Identify which cell holds the provided text, then report its [X, Y] central coordinate. 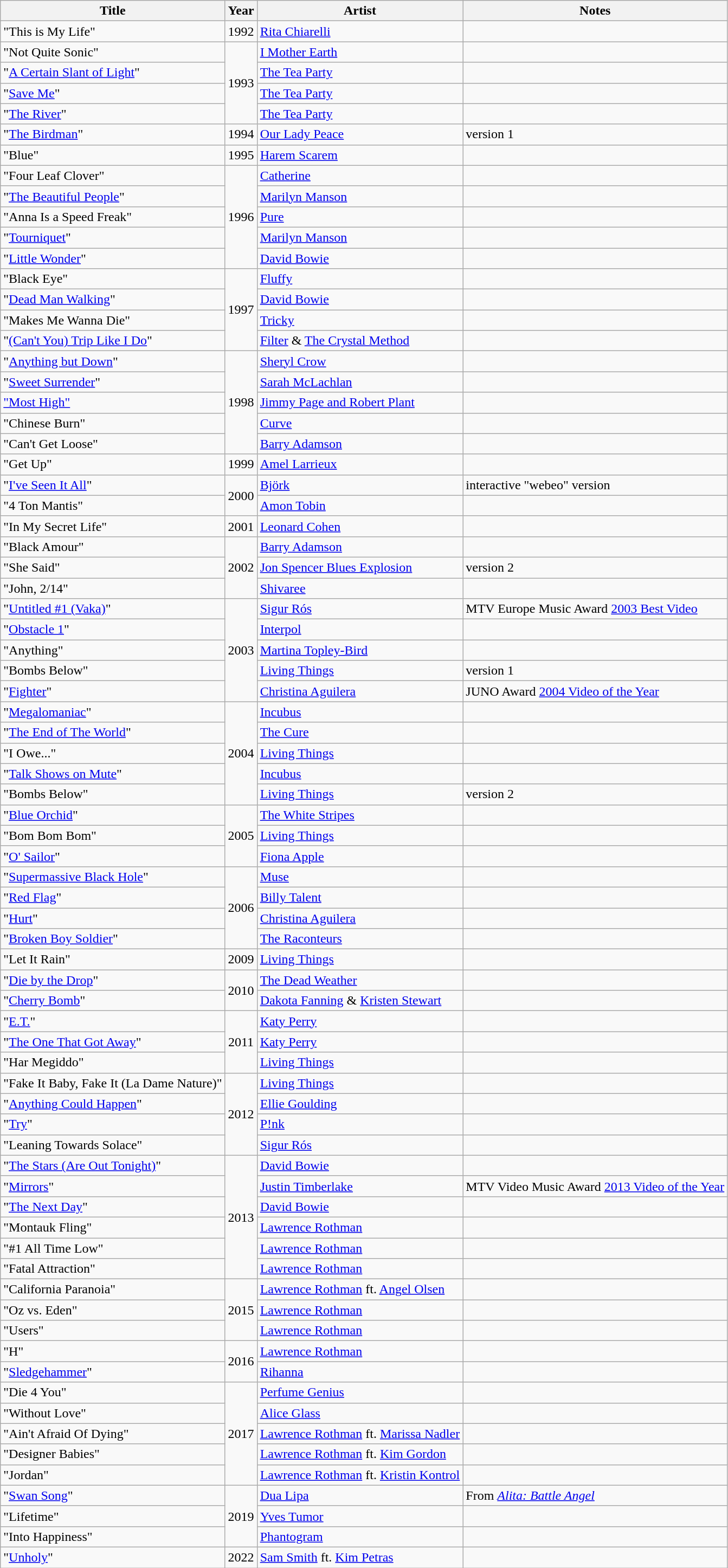
"Sledgehammer" [113, 1372]
MTV Video Music Award 2013 Video of the Year [595, 1186]
"Fake It Baby, Fake It (La Dame Nature)" [113, 1083]
Notes [595, 11]
Rihanna [360, 1372]
The Raconteurs [360, 939]
Sheryl Crow [360, 361]
2017 [241, 1434]
"Die by the Drop" [113, 980]
"Anything" [113, 650]
"Most High" [113, 403]
The Dead Weather [360, 980]
"Broken Boy Soldier" [113, 939]
"Can't Get Loose" [113, 444]
2003 [241, 650]
"Leaning Towards Solace" [113, 1145]
Dakota Fanning & Kristen Stewart [360, 1001]
Harem Scarem [360, 155]
Jon Spencer Blues Explosion [360, 567]
1995 [241, 155]
"John, 2/14" [113, 588]
Artist [360, 11]
"Designer Babies" [113, 1454]
Alice Glass [360, 1413]
Lawrence Rothman ft. Marissa Nadler [360, 1434]
MTV Europe Music Award 2003 Best Video [595, 609]
2012 [241, 1114]
I Mother Earth [360, 52]
Yves Tumor [360, 1516]
"Har Megiddo" [113, 1062]
Title [113, 11]
Leonard Cohen [360, 526]
"E.T." [113, 1021]
"H" [113, 1351]
"Users" [113, 1331]
Amel Larrieux [360, 464]
"I've Seen It All" [113, 485]
Catherine [360, 176]
"Black Amour" [113, 547]
"Chinese Burn" [113, 423]
"Jordan" [113, 1475]
2004 [241, 753]
Martina Topley-Bird [360, 650]
Muse [360, 877]
2019 [241, 1516]
interactive "webeo" version [595, 485]
Filter & The Crystal Method [360, 341]
"Megalomaniac" [113, 712]
Our Lady Peace [360, 134]
1997 [241, 310]
2002 [241, 567]
"Montauk Fling" [113, 1227]
"#1 All Time Low" [113, 1248]
"Into Happiness" [113, 1537]
Tricky [360, 320]
"Fighter" [113, 691]
"Bom Bom Bom" [113, 835]
2005 [241, 835]
"Mirrors" [113, 1186]
Jimmy Page and Robert Plant [360, 403]
"Without Love" [113, 1413]
Amon Tobin [360, 506]
"Blue Orchid" [113, 815]
"The Stars (Are Out Tonight)" [113, 1165]
"Obstacle 1" [113, 630]
1994 [241, 134]
Shivaree [360, 588]
2010 [241, 990]
"Hurt" [113, 918]
1998 [241, 403]
"Anything but Down" [113, 361]
"The One That Got Away" [113, 1042]
Year [241, 11]
"Tourniquet" [113, 237]
"In My Secret Life" [113, 526]
"4 Ton Mantis" [113, 506]
Lawrence Rothman ft. Angel Olsen [360, 1290]
Fluffy [360, 279]
"The Next Day" [113, 1207]
1999 [241, 464]
Curve [360, 423]
Rita Chiarelli [360, 31]
Pure [360, 217]
"Dead Man Walking" [113, 300]
Perfume Genius [360, 1392]
"Fatal Attraction" [113, 1269]
"Die 4 You" [113, 1392]
"Get Up" [113, 464]
2000 [241, 495]
Interpol [360, 630]
"The Birdman" [113, 134]
"(Can't You) Trip Like I Do" [113, 341]
2013 [241, 1217]
Fiona Apple [360, 856]
"Unholy" [113, 1557]
"Save Me" [113, 93]
"Supermassive Black Hole" [113, 877]
From Alita: Battle Angel [595, 1495]
Dua Lipa [360, 1495]
"Let It Rain" [113, 960]
Sam Smith ft. Kim Petras [360, 1557]
"The End of The World" [113, 733]
Ellie Goulding [360, 1104]
Lawrence Rothman ft. Kim Gordon [360, 1454]
"Not Quite Sonic" [113, 52]
"Swan Song" [113, 1495]
1996 [241, 217]
"Red Flag" [113, 897]
The White Stripes [360, 815]
"Anything Could Happen" [113, 1104]
"Sweet Surrender" [113, 382]
1993 [241, 83]
"The River" [113, 114]
2009 [241, 960]
"Lifetime" [113, 1516]
"She Said" [113, 567]
Billy Talent [360, 897]
"Anna Is a Speed Freak" [113, 217]
"I Owe..." [113, 753]
"Talk Shows on Mute" [113, 774]
The Cure [360, 733]
"Makes Me Wanna Die" [113, 320]
2006 [241, 908]
"Ain't Afraid Of Dying" [113, 1434]
2015 [241, 1310]
Björk [360, 485]
"A Certain Slant of Light" [113, 73]
1992 [241, 31]
"California Paranoia" [113, 1290]
2011 [241, 1042]
"Four Leaf Clover" [113, 176]
2001 [241, 526]
Phantogram [360, 1537]
"O' Sailor" [113, 856]
"Oz vs. Eden" [113, 1310]
2022 [241, 1557]
"Try" [113, 1124]
JUNO Award 2004 Video of the Year [595, 691]
P!nk [360, 1124]
"Untitled #1 (Vaka)" [113, 609]
"Little Wonder" [113, 258]
Sarah McLachlan [360, 382]
Justin Timberlake [360, 1186]
"Cherry Bomb" [113, 1001]
2016 [241, 1362]
"Black Eye" [113, 279]
Lawrence Rothman ft. Kristin Kontrol [360, 1475]
"The Beautiful People" [113, 196]
"Blue" [113, 155]
"This is My Life" [113, 31]
